Identify which cell holds the provided text, then report its [X, Y] central coordinate. 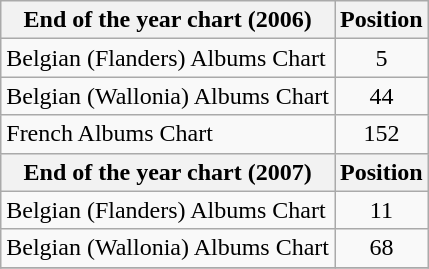
44 [381, 96]
11 [381, 210]
End of the year chart (2006) [168, 20]
End of the year chart (2007) [168, 172]
68 [381, 248]
French Albums Chart [168, 134]
152 [381, 134]
5 [381, 58]
